Identify which cell holds the provided text, then report its [x, y] central coordinate. 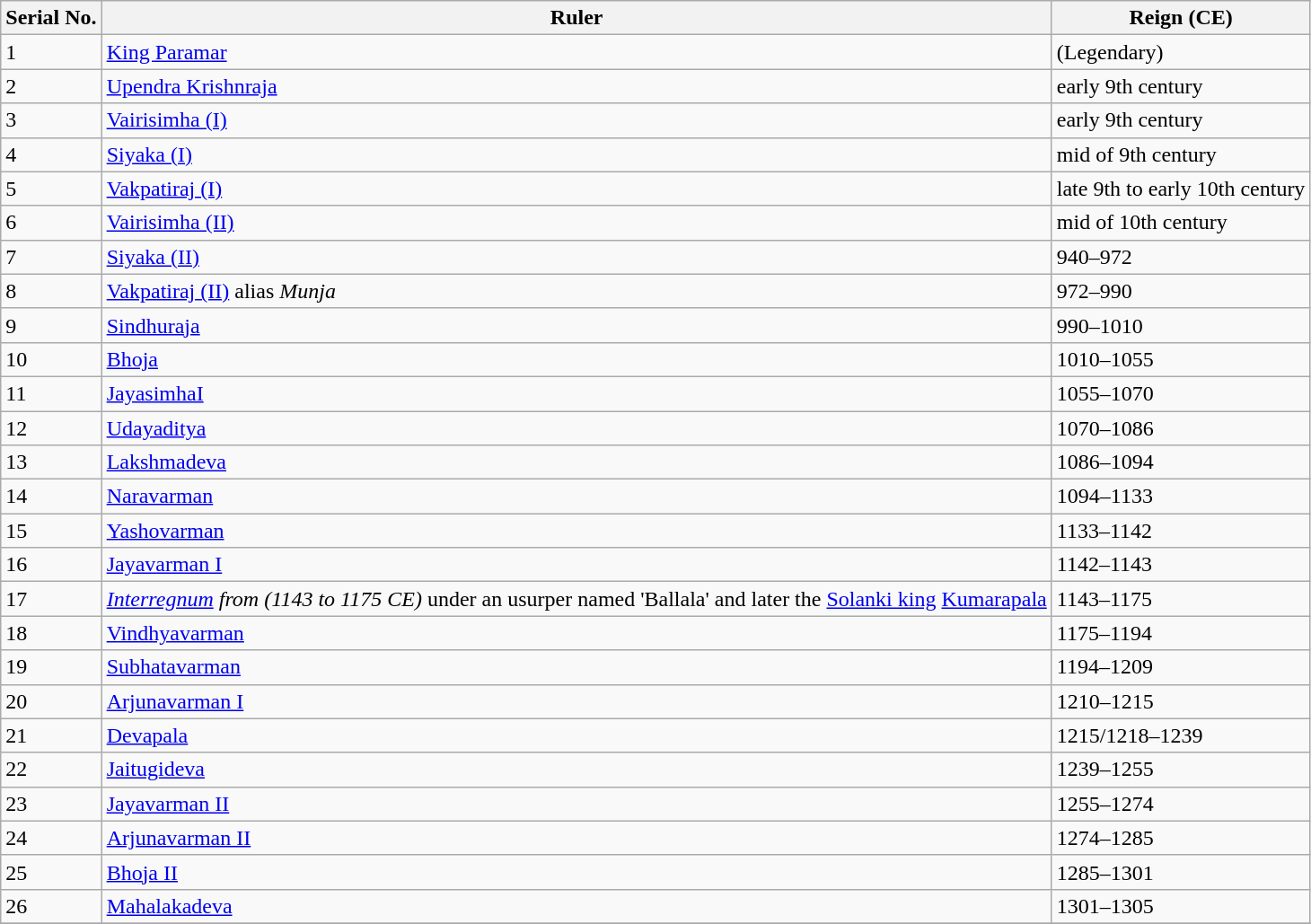
mid of 9th century [1181, 154]
Sindhuraja [576, 325]
15 [51, 531]
24 [51, 838]
Devapala [576, 735]
12 [51, 428]
Vindhyavarman [576, 633]
972–990 [1181, 291]
Siyaka (I) [576, 154]
Ruler [576, 18]
1285–1301 [1181, 872]
Naravarman [576, 497]
1239–1255 [1181, 770]
Mahalakadeva [576, 906]
11 [51, 393]
26 [51, 906]
Bhoja [576, 359]
21 [51, 735]
Subhatavarman [576, 667]
Yashovarman [576, 531]
Reign (CE) [1181, 18]
Jayavarman II [576, 804]
Lakshmadeva [576, 462]
Jayavarman I [576, 565]
Siyaka (II) [576, 257]
8 [51, 291]
1210–1215 [1181, 701]
JayasimhaI [576, 393]
Bhoja II [576, 872]
King Paramar [576, 52]
16 [51, 565]
1274–1285 [1181, 838]
Vakpatiraj (II) alias Munja [576, 291]
10 [51, 359]
1215/1218–1239 [1181, 735]
7 [51, 257]
1143–1175 [1181, 599]
1175–1194 [1181, 633]
9 [51, 325]
25 [51, 872]
Interregnum from (1143 to 1175 CE) under an usurper named 'Ballala' and later the Solanki king Kumarapala [576, 599]
Vakpatiraj (I) [576, 189]
mid of 10th century [1181, 223]
1142–1143 [1181, 565]
17 [51, 599]
Jaitugideva [576, 770]
22 [51, 770]
1055–1070 [1181, 393]
Arjunavarman II [576, 838]
18 [51, 633]
5 [51, 189]
14 [51, 497]
1 [51, 52]
1133–1142 [1181, 531]
Upendra Krishnraja [576, 86]
19 [51, 667]
1094–1133 [1181, 497]
Vairisimha (II) [576, 223]
1010–1055 [1181, 359]
Udayaditya [576, 428]
1086–1094 [1181, 462]
13 [51, 462]
1070–1086 [1181, 428]
(Legendary) [1181, 52]
990–1010 [1181, 325]
23 [51, 804]
1301–1305 [1181, 906]
4 [51, 154]
6 [51, 223]
late 9th to early 10th century [1181, 189]
Vairisimha (I) [576, 120]
940–972 [1181, 257]
1194–1209 [1181, 667]
1255–1274 [1181, 804]
20 [51, 701]
2 [51, 86]
Serial No. [51, 18]
3 [51, 120]
Arjunavarman I [576, 701]
